Extract the (x, y) coordinate from the center of the cell holding the provided text.  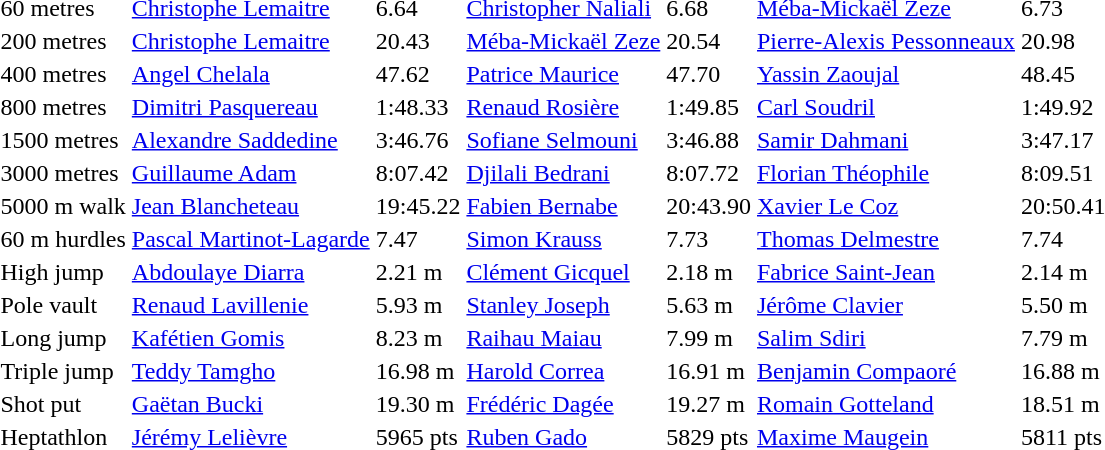
Teddy Tamgho (250, 371)
Kafétien Gomis (250, 338)
Méba-Mickaël Zeze (564, 41)
Angel Chelala (250, 74)
Jean Blancheteau (250, 206)
Abdoulaye Diarra (250, 272)
16.98 m (418, 371)
19.27 m (709, 404)
Xavier Le Coz (886, 206)
Benjamin Compaoré (886, 371)
8.23 m (418, 338)
Gaëtan Bucki (250, 404)
Guillaume Adam (250, 173)
1:48.33 (418, 107)
Romain Gotteland (886, 404)
Samir Dahmani (886, 140)
Stanley Joseph (564, 305)
3:46.88 (709, 140)
2.21 m (418, 272)
47.62 (418, 74)
5.63 m (709, 305)
47.70 (709, 74)
Pierre-Alexis Pessonneaux (886, 41)
20:43.90 (709, 206)
20.54 (709, 41)
Frédéric Dagée (564, 404)
16.91 m (709, 371)
Clément Gicquel (564, 272)
19.30 m (418, 404)
Simon Krauss (564, 239)
Harold Correa (564, 371)
Renaud Rosière (564, 107)
7.73 (709, 239)
20.43 (418, 41)
2.18 m (709, 272)
Raihau Maiau (564, 338)
8:07.72 (709, 173)
Sofiane Selmouni (564, 140)
Pascal Martinot-Lagarde (250, 239)
19:45.22 (418, 206)
5.93 m (418, 305)
Patrice Maurice (564, 74)
3:46.76 (418, 140)
Renaud Lavillenie (250, 305)
7.99 m (709, 338)
Yassin Zaoujal (886, 74)
Fabien Bernabe (564, 206)
Dimitri Pasquereau (250, 107)
Salim Sdiri (886, 338)
Thomas Delmestre (886, 239)
Christophe Lemaitre (250, 41)
Florian Théophile (886, 173)
Alexandre Saddedine (250, 140)
Djilali Bedrani (564, 173)
Jérôme Clavier (886, 305)
8:07.42 (418, 173)
Carl Soudril (886, 107)
Fabrice Saint-Jean (886, 272)
1:49.85 (709, 107)
7.47 (418, 239)
